Determine the (X, Y) coordinate at the center of the cell enclosing the given text.  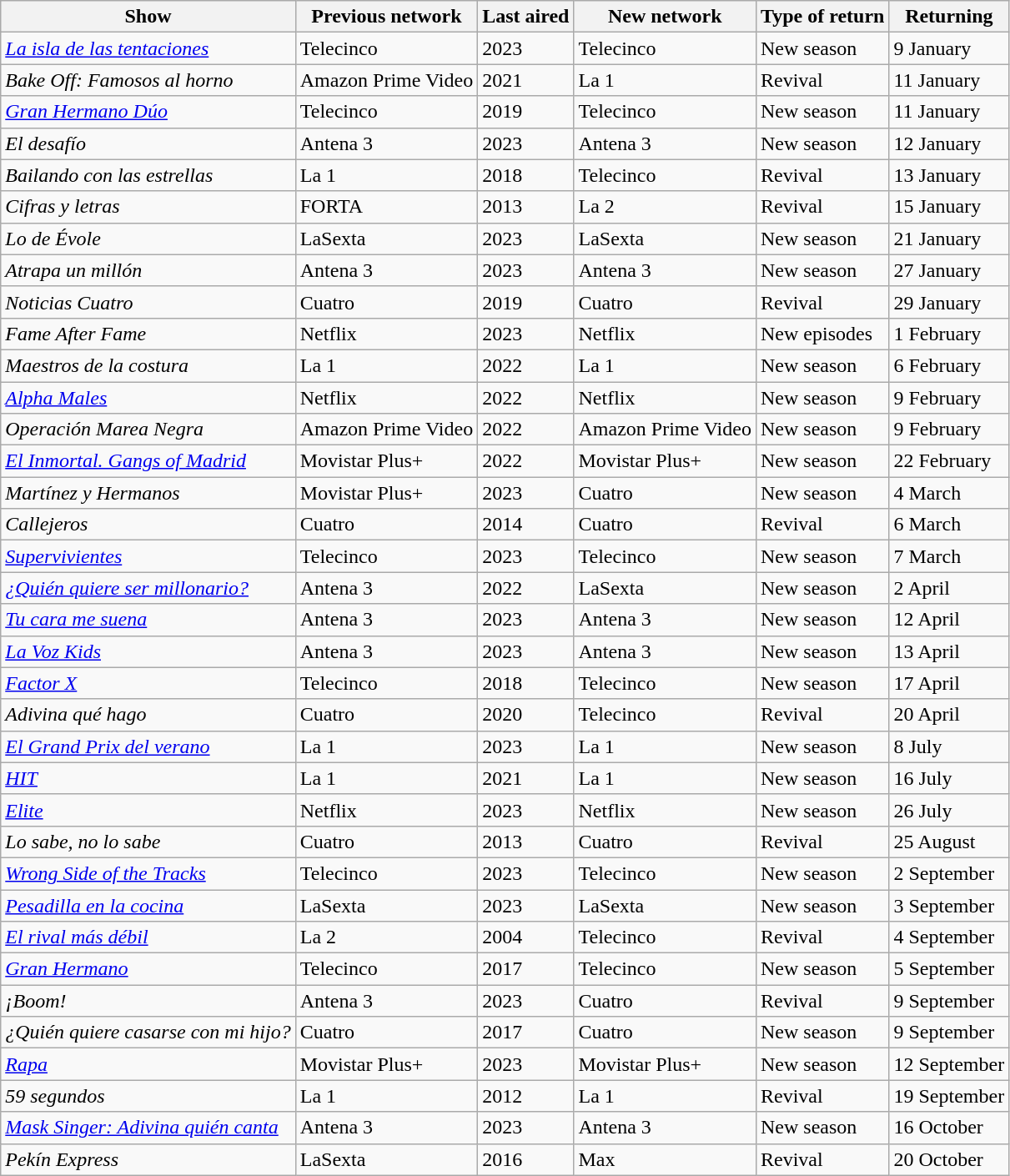
2 September (949, 873)
La isla de las tentaciones (148, 48)
8 July (949, 746)
20 October (949, 1159)
New episodes (822, 334)
Maestros de la costura (148, 365)
Cifras y letras (148, 207)
El Grand Prix del verano (148, 746)
29 January (949, 302)
Mask Singer: Adivina quién canta (148, 1128)
Supervivientes (148, 556)
19 September (949, 1096)
Lo de Évole (148, 239)
Elite (148, 810)
Alpha Males (148, 398)
Returning (949, 17)
Last aired (525, 17)
Tu cara me suena (148, 620)
5 September (949, 969)
¿Quién quiere ser millonario? (148, 588)
Fame After Fame (148, 334)
7 March (949, 556)
2012 (525, 1096)
2016 (525, 1159)
Factor X (148, 683)
16 July (949, 778)
12 April (949, 620)
Gran Hermano (148, 969)
1 February (949, 334)
20 April (949, 715)
Show (148, 17)
HIT (148, 778)
¿Quién quiere casarse con mi hijo? (148, 1033)
Adivina qué hago (148, 715)
25 August (949, 842)
21 January (949, 239)
22 February (949, 461)
Callejeros (148, 525)
Lo sabe, no lo sabe (148, 842)
Wrong Side of the Tracks (148, 873)
13 April (949, 651)
Bake Off: Famosos al horno (148, 80)
El rival más débil (148, 937)
4 September (949, 937)
New network (665, 17)
Operación Marea Negra (148, 430)
17 April (949, 683)
2 April (949, 588)
27 January (949, 270)
6 February (949, 365)
12 January (949, 143)
6 March (949, 525)
26 July (949, 810)
El desafío (148, 143)
2014 (525, 525)
Atrapa un millón (148, 270)
Previous network (386, 17)
Pesadilla en la cocina (148, 905)
El Inmortal. Gangs of Madrid (148, 461)
12 September (949, 1064)
16 October (949, 1128)
Type of return (822, 17)
Bailando con las estrellas (148, 175)
Rapa (148, 1064)
13 January (949, 175)
3 September (949, 905)
Gran Hermano Dúo (148, 112)
¡Boom! (148, 1001)
15 January (949, 207)
Pekín Express (148, 1159)
FORTA (386, 207)
2004 (525, 937)
Martínez y Hermanos (148, 493)
La Voz Kids (148, 651)
59 segundos (148, 1096)
2020 (525, 715)
Max (665, 1159)
Noticias Cuatro (148, 302)
9 January (949, 48)
4 March (949, 493)
